Determine the [x, y] coordinate at the center of the cell enclosing the given text.  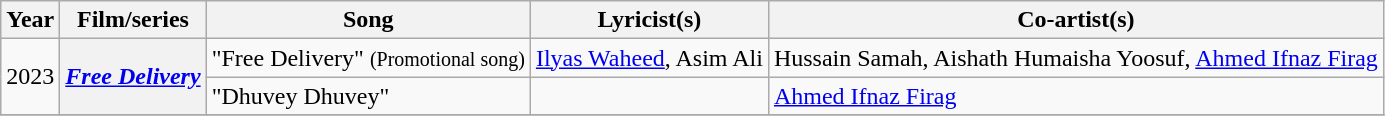
"Free Delivery" (Promotional song) [368, 58]
Ilyas Waheed, Asim Ali [649, 58]
Co-artist(s) [1076, 20]
Lyricist(s) [649, 20]
Ahmed Ifnaz Firag [1076, 96]
Film/series [133, 20]
Free Delivery [133, 77]
Year [30, 20]
2023 [30, 77]
Hussain Samah, Aishath Humaisha Yoosuf, Ahmed Ifnaz Firag [1076, 58]
Song [368, 20]
"Dhuvey Dhuvey" [368, 96]
